Provide the (X, Y) coordinate of the cell's center where the given text is located.  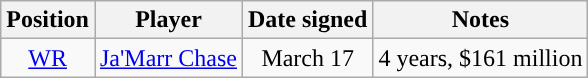
Player (168, 20)
March 17 (308, 58)
Position (48, 20)
Ja'Marr Chase (168, 58)
WR (48, 58)
4 years, $161 million (480, 58)
Date signed (308, 20)
Notes (480, 20)
